Output the [x, y] coordinate of the center of the cell containing the given text.  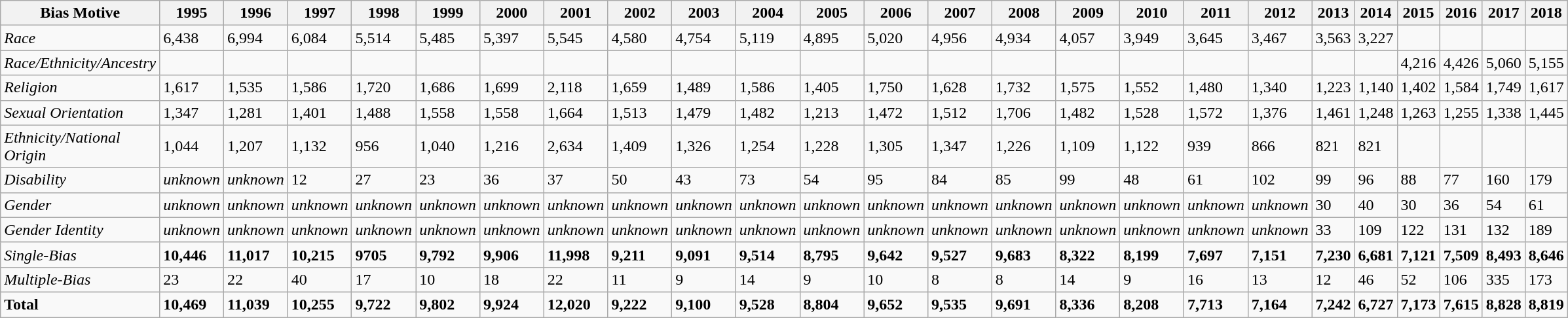
Gender [80, 205]
173 [1546, 279]
335 [1504, 279]
1,461 [1334, 113]
11,039 [255, 304]
2003 [704, 13]
189 [1546, 230]
17 [384, 279]
12,020 [576, 304]
8,208 [1152, 304]
1,216 [512, 147]
1,326 [704, 147]
956 [384, 147]
1,122 [1152, 147]
1,513 [640, 113]
11 [640, 279]
8,493 [1504, 255]
3,645 [1216, 38]
9,802 [448, 304]
8,819 [1546, 304]
7,164 [1280, 304]
1,659 [640, 88]
939 [1216, 147]
2016 [1461, 13]
Total [80, 304]
9,100 [704, 304]
1996 [255, 13]
7,151 [1280, 255]
1,044 [192, 147]
10,469 [192, 304]
7,713 [1216, 304]
Disability [80, 180]
7,242 [1334, 304]
1,254 [768, 147]
1,479 [704, 113]
84 [960, 180]
9,527 [960, 255]
48 [1152, 180]
1,572 [1216, 113]
Race [80, 38]
6,727 [1375, 304]
2008 [1024, 13]
1,488 [384, 113]
9,924 [512, 304]
160 [1504, 180]
9,528 [768, 304]
4,580 [640, 38]
1,749 [1504, 88]
2000 [512, 13]
Multiple-Bias [80, 279]
5,545 [576, 38]
Sexual Orientation [80, 113]
9,211 [640, 255]
9,722 [384, 304]
Bias Motive [80, 13]
9,535 [960, 304]
7,173 [1419, 304]
9,683 [1024, 255]
2006 [896, 13]
33 [1334, 230]
3,227 [1375, 38]
1,699 [512, 88]
3,467 [1280, 38]
1,405 [832, 88]
866 [1280, 147]
1,132 [320, 147]
11,998 [576, 255]
52 [1419, 279]
6,994 [255, 38]
1,228 [832, 147]
1,338 [1504, 113]
13 [1280, 279]
1,040 [448, 147]
2007 [960, 13]
2009 [1088, 13]
5,155 [1546, 63]
1,535 [255, 88]
7,509 [1461, 255]
2018 [1546, 13]
43 [704, 180]
9,652 [896, 304]
9,792 [448, 255]
1,472 [896, 113]
1,109 [1088, 147]
102 [1280, 180]
9,514 [768, 255]
9,906 [512, 255]
1,512 [960, 113]
4,216 [1419, 63]
5,397 [512, 38]
1,750 [896, 88]
7,697 [1216, 255]
1,402 [1419, 88]
1,480 [1216, 88]
8,646 [1546, 255]
1,223 [1334, 88]
7,230 [1334, 255]
2013 [1334, 13]
5,485 [448, 38]
5,514 [384, 38]
9,091 [704, 255]
1,732 [1024, 88]
8,199 [1152, 255]
46 [1375, 279]
1,409 [640, 147]
3,949 [1152, 38]
122 [1419, 230]
5,020 [896, 38]
2015 [1419, 13]
77 [1461, 180]
8,336 [1088, 304]
4,934 [1024, 38]
6,681 [1375, 255]
8,828 [1504, 304]
50 [640, 180]
5,119 [768, 38]
1,255 [1461, 113]
1,376 [1280, 113]
9705 [384, 255]
Gender Identity [80, 230]
4,754 [704, 38]
Single-Bias [80, 255]
1,628 [960, 88]
4,426 [1461, 63]
1,281 [255, 113]
73 [768, 180]
2017 [1504, 13]
11,017 [255, 255]
88 [1419, 180]
16 [1216, 279]
106 [1461, 279]
7,615 [1461, 304]
1,528 [1152, 113]
1,706 [1024, 113]
1,686 [448, 88]
1999 [448, 13]
1,584 [1461, 88]
27 [384, 180]
1,213 [832, 113]
6,084 [320, 38]
8,322 [1088, 255]
9,222 [640, 304]
2005 [832, 13]
1,248 [1375, 113]
2002 [640, 13]
3,563 [1334, 38]
1,575 [1088, 88]
2012 [1280, 13]
2004 [768, 13]
1998 [384, 13]
2001 [576, 13]
2010 [1152, 13]
1,207 [255, 147]
10,446 [192, 255]
Religion [80, 88]
2011 [1216, 13]
2014 [1375, 13]
9,642 [896, 255]
179 [1546, 180]
8,804 [832, 304]
4,956 [960, 38]
Race/Ethnicity/Ancestry [80, 63]
1,552 [1152, 88]
1,263 [1419, 113]
9,691 [1024, 304]
2,634 [576, 147]
1,305 [896, 147]
37 [576, 180]
1,401 [320, 113]
4,895 [832, 38]
1,140 [1375, 88]
7,121 [1419, 255]
1,445 [1546, 113]
1995 [192, 13]
109 [1375, 230]
1,226 [1024, 147]
131 [1461, 230]
85 [1024, 180]
96 [1375, 180]
5,060 [1504, 63]
1997 [320, 13]
95 [896, 180]
1,720 [384, 88]
4,057 [1088, 38]
8,795 [832, 255]
2,118 [576, 88]
18 [512, 279]
1,489 [704, 88]
10,255 [320, 304]
6,438 [192, 38]
132 [1504, 230]
1,664 [576, 113]
Ethnicity/National Origin [80, 147]
10,215 [320, 255]
1,340 [1280, 88]
